Capture the cell that displays the provided text and extract its (x, y) central coordinate. 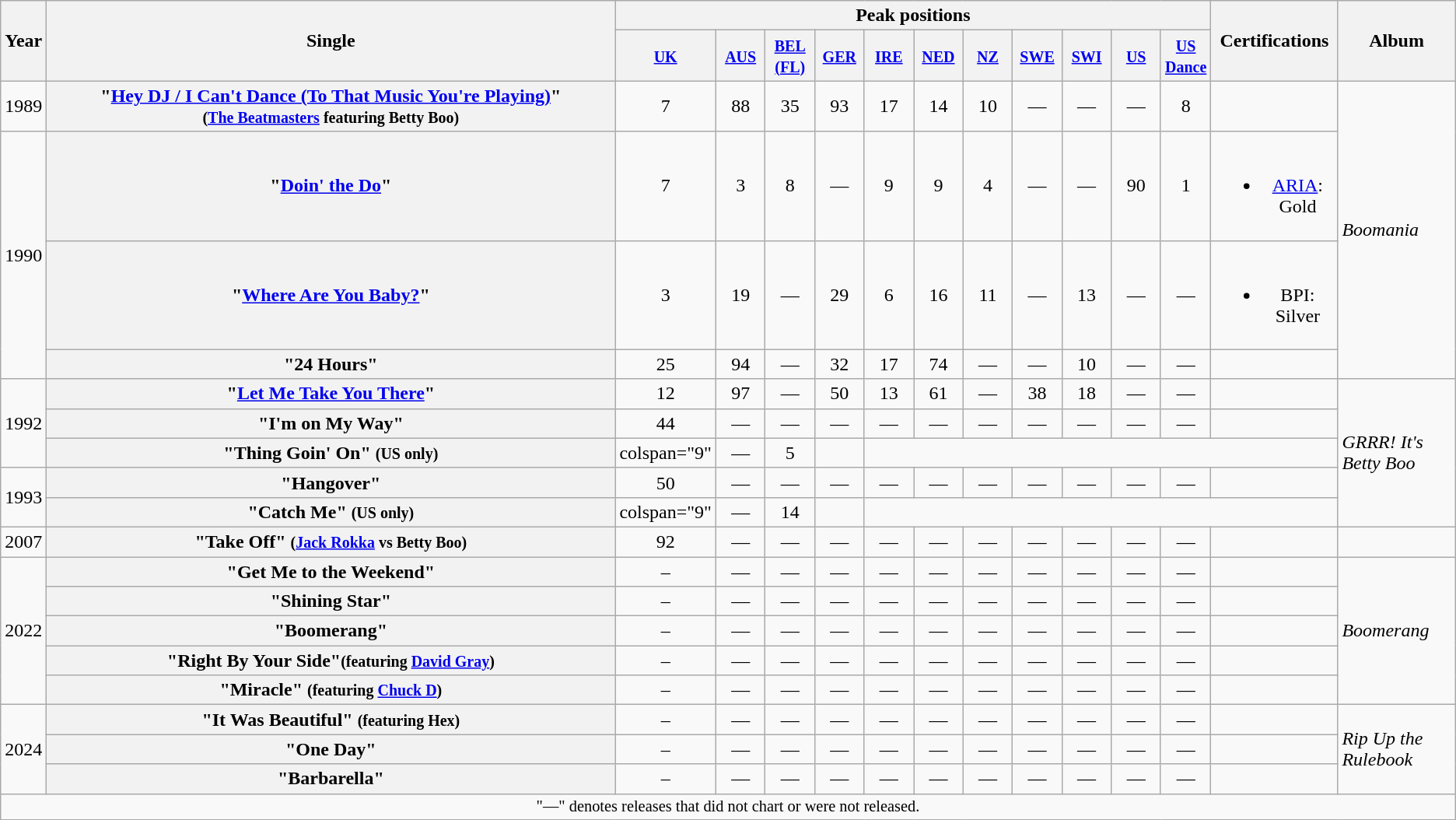
NED (939, 56)
29 (840, 295)
5 (790, 453)
Peak positions (913, 16)
6 (889, 295)
"It Was Beautiful" (featuring Hex) (331, 720)
NZ (988, 56)
32 (840, 364)
Single (331, 40)
"One Day" (331, 749)
"Thing Goin' On" (US only) (331, 453)
1993 (23, 497)
1 (1185, 186)
"Right By Your Side"(featuring David Gray) (331, 661)
Certifications (1274, 40)
"Shining Star" (331, 601)
2022 (23, 631)
"Let Me Take You There" (331, 394)
GRRR! It's Betty Boo (1397, 453)
88 (740, 106)
25 (666, 364)
11 (988, 295)
BEL(FL) (790, 56)
"Boomerang" (331, 631)
"Get Me to the Weekend" (331, 572)
94 (740, 364)
ARIA: Gold (1274, 186)
UK (666, 56)
"Barbarella" (331, 779)
2024 (23, 749)
4 (988, 186)
38 (1038, 394)
61 (939, 394)
Album (1397, 40)
97 (740, 394)
44 (666, 423)
"—" denotes releases that did not chart or were not released. (728, 807)
90 (1136, 186)
Boomerang (1397, 631)
1992 (23, 423)
IRE (889, 56)
SWE (1038, 56)
74 (939, 364)
US (1136, 56)
"Doin' the Do" (331, 186)
GER (840, 56)
US Dance (1185, 56)
BPI: Silver (1274, 295)
"Hangover" (331, 482)
2007 (23, 541)
"Catch Me" (US only) (331, 512)
"I'm on My Way" (331, 423)
SWI (1087, 56)
"Where Are You Baby?" (331, 295)
16 (939, 295)
AUS (740, 56)
Rip Up the Rulebook (1397, 749)
"24 Hours" (331, 364)
"Take Off" (Jack Rokka vs Betty Boo) (331, 541)
1989 (23, 106)
92 (666, 541)
"Hey DJ / I Can't Dance (To That Music You're Playing)"(The Beatmasters featuring Betty Boo) (331, 106)
93 (840, 106)
19 (740, 295)
18 (1087, 394)
1990 (23, 255)
35 (790, 106)
"Miracle" (featuring Chuck D) (331, 690)
Boomania (1397, 230)
12 (666, 394)
Year (23, 40)
